For the text-containing cell, return its midpoint in (X, Y) coordinate format. 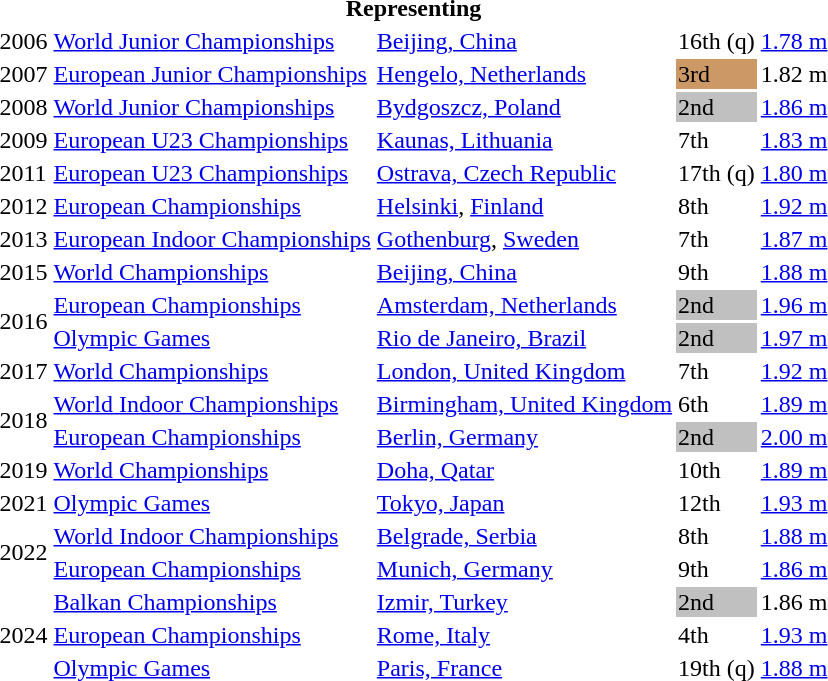
6th (717, 404)
Munich, Germany (524, 569)
Doha, Qatar (524, 470)
16th (q) (717, 41)
Birmingham, United Kingdom (524, 404)
4th (717, 635)
17th (q) (717, 173)
Izmir, Turkey (524, 602)
Balkan Championships (212, 602)
Ostrava, Czech Republic (524, 173)
Amsterdam, Netherlands (524, 305)
12th (717, 503)
Berlin, Germany (524, 437)
Gothenburg, Sweden (524, 239)
3rd (717, 74)
London, United Kingdom (524, 371)
10th (717, 470)
Helsinki, Finland (524, 206)
Belgrade, Serbia (524, 536)
European Indoor Championships (212, 239)
Rome, Italy (524, 635)
Hengelo, Netherlands (524, 74)
Tokyo, Japan (524, 503)
Rio de Janeiro, Brazil (524, 338)
Bydgoszcz, Poland (524, 107)
European Junior Championships (212, 74)
Kaunas, Lithuania (524, 140)
